Identify which cell holds the provided text, then report its (X, Y) central coordinate. 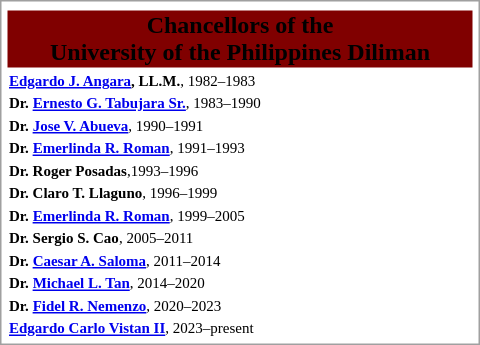
Dr. Michael L. Tan, 2014–2020 (240, 283)
Dr. Emerlinda R. Roman, 1991–1993 (240, 148)
Dr. Emerlinda R. Roman, 1999–2005 (240, 216)
Dr. Caesar A. Saloma, 2011–2014 (240, 260)
Dr. Sergio S. Cao, 2005–2011 (240, 238)
Edgardo J. Angara, LL.M., 1982–1983 (240, 80)
Dr. Fidel R. Nemenzo, 2020–2023 (240, 306)
Dr. Roger Posadas,1993–1996 (240, 170)
Dr. Claro T. Llaguno, 1996–1999 (240, 193)
Dr. Jose V. Abueva, 1990–1991 (240, 126)
Dr. Ernesto G. Tabujara Sr., 1983–1990 (240, 103)
Edgardo Carlo Vistan II, 2023–present (240, 328)
Chancellors of theUniversity of the Philippines Diliman (240, 38)
